Return [x, y] of the center of cell containing provided text 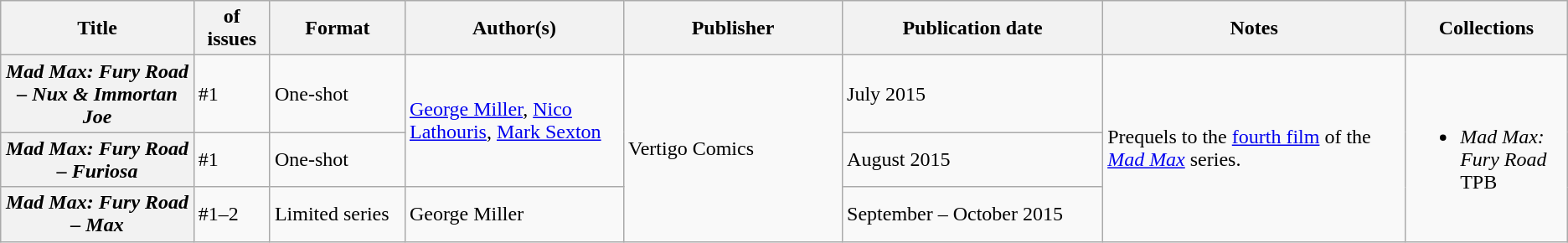
September – October 2015 [973, 215]
Title [97, 28]
Mad Max: Fury Road – Furiosa [97, 159]
#1–2 [231, 215]
Mad Max: Fury Road TPB [1487, 148]
Format [337, 28]
August 2015 [973, 159]
George Miller, Nico Lathouris, Mark Sexton [514, 121]
Mad Max: Fury Road – Nux & Immortan Joe [97, 94]
George Miller [514, 215]
Author(s) [514, 28]
Publisher [732, 28]
Vertigo Comics [732, 148]
Notes [1255, 28]
Publication date [973, 28]
July 2015 [973, 94]
Prequels to the fourth film of the Mad Max series. [1255, 148]
Mad Max: Fury Road – Max [97, 215]
of issues [231, 28]
Collections [1487, 28]
Limited series [337, 215]
